Pinpoint the cell where the given text exists, returning its (x, y) midpoint coordinate. 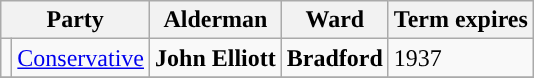
Term expires (460, 20)
Bradford (334, 58)
John Elliott (216, 58)
Ward (334, 20)
Alderman (216, 20)
Conservative (81, 58)
1937 (460, 58)
Party (76, 20)
